Determine the (X, Y) coordinate at the center of the cell enclosing the given text.  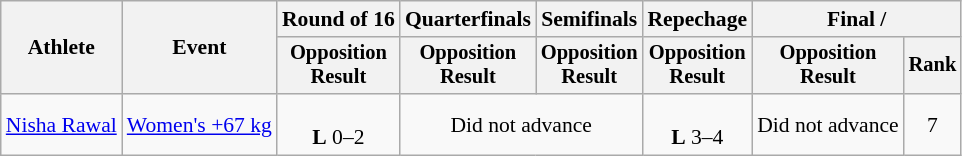
L 3–4 (697, 124)
Athlete (62, 48)
Event (200, 48)
7 (933, 124)
Nisha Rawal (62, 124)
Repechage (697, 19)
Round of 16 (338, 19)
Rank (933, 66)
Women's +67 kg (200, 124)
Final / (856, 19)
Semifinals (590, 19)
L 0–2 (338, 124)
Quarterfinals (468, 19)
